Identify which cell holds the provided text, then report its [X, Y] central coordinate. 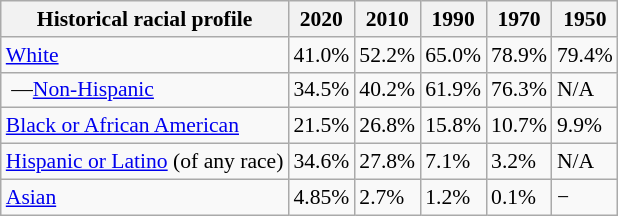
Black or African American [145, 126]
52.2% [387, 55]
21.5% [321, 126]
79.4% [585, 55]
− [585, 197]
—Non-Hispanic [145, 90]
34.5% [321, 90]
61.9% [453, 90]
1950 [585, 19]
34.6% [321, 162]
Historical racial profile [145, 19]
78.9% [519, 55]
Asian [145, 197]
White [145, 55]
1990 [453, 19]
Hispanic or Latino (of any race) [145, 162]
9.9% [585, 126]
2020 [321, 19]
2.7% [387, 197]
3.2% [519, 162]
41.0% [321, 55]
0.1% [519, 197]
1970 [519, 19]
10.7% [519, 126]
2010 [387, 19]
27.8% [387, 162]
76.3% [519, 90]
15.8% [453, 126]
26.8% [387, 126]
1.2% [453, 197]
65.0% [453, 55]
7.1% [453, 162]
4.85% [321, 197]
40.2% [387, 90]
